Search for the cell housing the specified text and yield its (x, y) center coordinate. 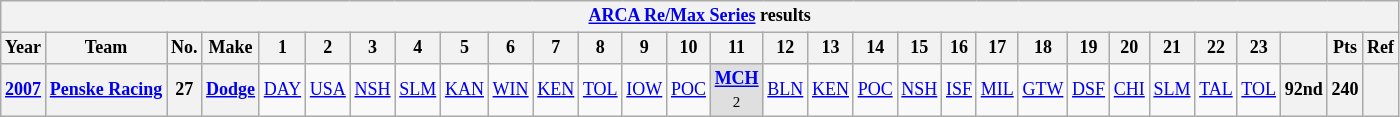
4 (418, 48)
DAY (282, 90)
21 (1172, 48)
19 (1089, 48)
7 (556, 48)
Dodge (231, 90)
GTW (1043, 90)
No. (184, 48)
16 (960, 48)
IOW (644, 90)
USA (328, 90)
27 (184, 90)
MCH2 (736, 90)
Make (231, 48)
15 (920, 48)
8 (600, 48)
5 (465, 48)
Pts (1345, 48)
1 (282, 48)
10 (689, 48)
MIL (997, 90)
13 (831, 48)
BLN (786, 90)
KAN (465, 90)
Team (106, 48)
23 (1258, 48)
2007 (24, 90)
2 (328, 48)
22 (1216, 48)
Penske Racing (106, 90)
17 (997, 48)
18 (1043, 48)
11 (736, 48)
14 (875, 48)
Ref (1381, 48)
20 (1129, 48)
ISF (960, 90)
12 (786, 48)
Year (24, 48)
DSF (1089, 90)
240 (1345, 90)
TAL (1216, 90)
6 (510, 48)
3 (372, 48)
9 (644, 48)
WIN (510, 90)
92nd (1304, 90)
ARCA Re/Max Series results (700, 16)
CHI (1129, 90)
